Capture the cell that displays the provided text and extract its [X, Y] central coordinate. 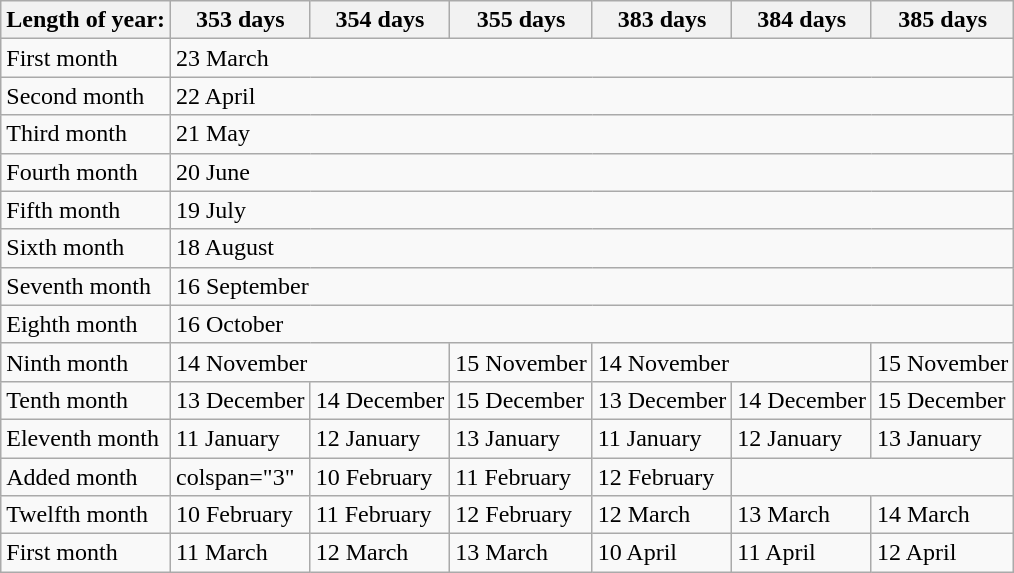
Seventh month [86, 286]
16 September [592, 286]
10 April [662, 553]
Length of year: [86, 20]
Eleventh month [86, 438]
Ninth month [86, 362]
353 days [240, 20]
354 days [380, 20]
22 April [592, 96]
Sixth month [86, 248]
Twelfth month [86, 515]
14 March [942, 515]
12 April [942, 553]
18 August [592, 248]
Fourth month [86, 172]
Third month [86, 134]
355 days [521, 20]
Added month [86, 477]
Second month [86, 96]
21 May [592, 134]
Eighth month [86, 324]
383 days [662, 20]
23 March [592, 58]
385 days [942, 20]
Tenth month [86, 400]
19 July [592, 210]
colspan="3" [240, 477]
384 days [802, 20]
11 March [240, 553]
20 June [592, 172]
Fifth month [86, 210]
16 October [592, 324]
11 April [802, 553]
